Find where the given text appears and provide that cell's center as (x, y) coordinate. 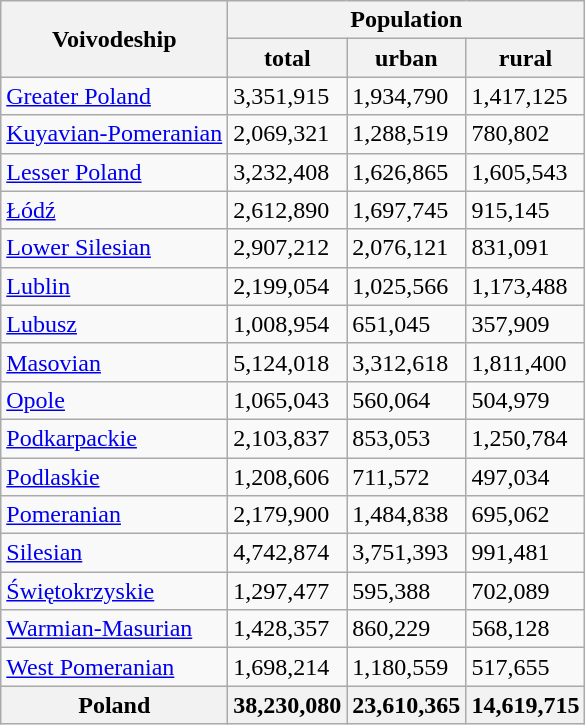
3,312,618 (406, 362)
Masovian (114, 362)
1,008,954 (288, 324)
1,025,566 (406, 286)
1,428,357 (288, 629)
4,742,874 (288, 553)
1,180,559 (406, 667)
Świętokrzyskie (114, 591)
Lubusz (114, 324)
915,145 (526, 210)
497,034 (526, 477)
780,802 (526, 134)
14,619,715 (526, 705)
Kuyavian-Pomeranian (114, 134)
5,124,018 (288, 362)
Poland (114, 705)
Podlaskie (114, 477)
831,091 (526, 248)
2,069,321 (288, 134)
1,065,043 (288, 400)
1,173,488 (526, 286)
Population (406, 20)
1,934,790 (406, 96)
651,045 (406, 324)
1,484,838 (406, 515)
Pomeranian (114, 515)
Lublin (114, 286)
1,417,125 (526, 96)
1,288,519 (406, 134)
38,230,080 (288, 705)
total (288, 58)
504,979 (526, 400)
Lesser Poland (114, 172)
3,751,393 (406, 553)
1,605,543 (526, 172)
711,572 (406, 477)
Silesian (114, 553)
702,089 (526, 591)
urban (406, 58)
Warmian-Masurian (114, 629)
2,076,121 (406, 248)
357,909 (526, 324)
595,388 (406, 591)
West Pomeranian (114, 667)
23,610,365 (406, 705)
2,612,890 (288, 210)
695,062 (526, 515)
991,481 (526, 553)
2,103,837 (288, 438)
Greater Poland (114, 96)
Łódź (114, 210)
3,351,915 (288, 96)
3,232,408 (288, 172)
517,655 (526, 667)
1,250,784 (526, 438)
1,697,745 (406, 210)
860,229 (406, 629)
853,053 (406, 438)
rural (526, 58)
1,626,865 (406, 172)
Podkarpackie (114, 438)
Lower Silesian (114, 248)
Opole (114, 400)
1,208,606 (288, 477)
1,811,400 (526, 362)
1,698,214 (288, 667)
2,199,054 (288, 286)
2,179,900 (288, 515)
568,128 (526, 629)
560,064 (406, 400)
1,297,477 (288, 591)
2,907,212 (288, 248)
Voivodeship (114, 39)
